Return (x, y) of the center of cell containing provided text 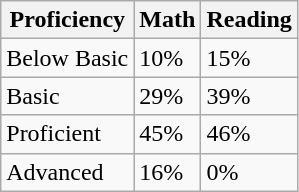
Proficient (68, 134)
39% (249, 96)
15% (249, 58)
Basic (68, 96)
10% (168, 58)
Reading (249, 20)
45% (168, 134)
29% (168, 96)
16% (168, 172)
46% (249, 134)
Below Basic (68, 58)
Math (168, 20)
0% (249, 172)
Advanced (68, 172)
Proficiency (68, 20)
